Output the (X, Y) coordinate of the center of the cell containing the given text.  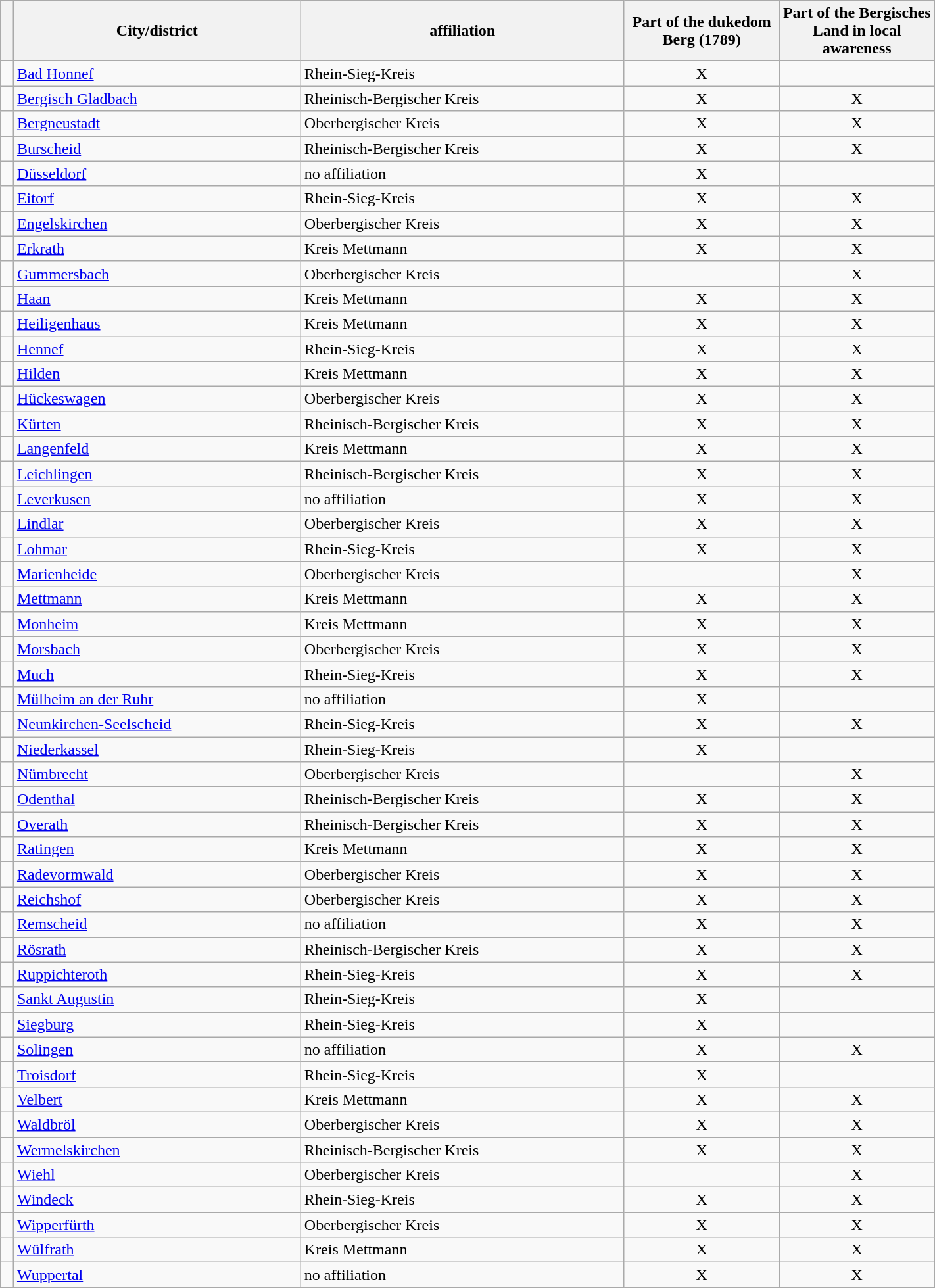
Lohmar (156, 549)
Bad Honnef (156, 74)
Hennef (156, 349)
Gummersbach (156, 274)
Hückeswagen (156, 399)
Wermelskirchen (156, 1150)
Engelskirchen (156, 224)
Radevormwald (156, 874)
Niederkassel (156, 749)
Langenfeld (156, 449)
Waldbröl (156, 1124)
Monheim (156, 624)
Heiligenhaus (156, 323)
Bergisch Gladbach (156, 99)
Ratingen (156, 849)
Wipperfürth (156, 1225)
Remscheid (156, 924)
Solingen (156, 1049)
Wiehl (156, 1175)
Morsbach (156, 649)
Bergneustadt (156, 124)
Marienheide (156, 574)
Overath (156, 824)
Wülfrath (156, 1250)
Rösrath (156, 949)
Leichlingen (156, 474)
Wuppertal (156, 1275)
Siegburg (156, 1024)
Reichshof (156, 899)
Nümbrecht (156, 775)
Kürten (156, 424)
Ruppichteroth (156, 974)
Leverkusen (156, 499)
Lindlar (156, 524)
Much (156, 674)
Neunkirchen-Seelscheid (156, 724)
Haan (156, 298)
Part of the dukedom Berg (1789) (702, 31)
City/district (156, 31)
Erkrath (156, 249)
Eitorf (156, 199)
Mettmann (156, 599)
Düsseldorf (156, 174)
Windeck (156, 1200)
Mülheim an der Ruhr (156, 699)
Odenthal (156, 799)
Hilden (156, 374)
Velbert (156, 1099)
Troisdorf (156, 1074)
Part of the Bergisches Land in local awareness (857, 31)
Sankt Augustin (156, 999)
Burscheid (156, 149)
affiliation (462, 31)
